From the cell containing the given text, extract its center point as (x, y) coordinate. 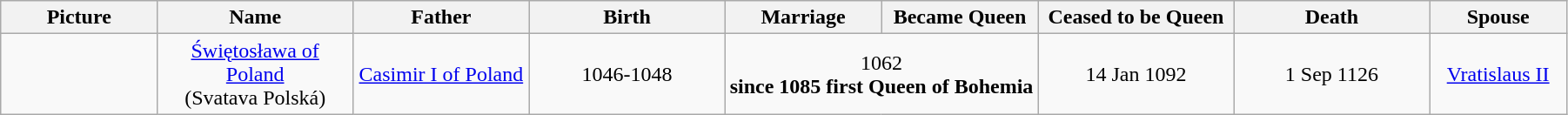
Became Queen (960, 17)
14 Jan 1092 (1136, 74)
Marriage (803, 17)
1 Sep 1126 (1331, 74)
Name (256, 17)
Picture (79, 17)
Birth (627, 17)
Vratislaus II (1498, 74)
Ceased to be Queen (1136, 17)
Spouse (1498, 17)
Death (1331, 17)
Casimir I of Poland (441, 74)
Father (441, 17)
1046-1048 (627, 74)
Świętosława of Poland(Svatava Polská) (256, 74)
1062since 1085 first Queen of Bohemia (881, 74)
